From the cell containing the given text, extract its center point as (X, Y) coordinate. 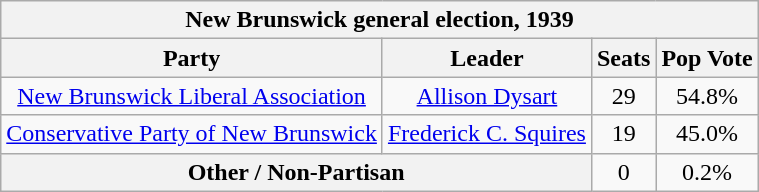
0 (623, 172)
Pop Vote (707, 58)
45.0% (707, 134)
Other / Non-Partisan (296, 172)
Party (192, 58)
Conservative Party of New Brunswick (192, 134)
Frederick C. Squires (486, 134)
Leader (486, 58)
New Brunswick Liberal Association (192, 96)
29 (623, 96)
54.8% (707, 96)
19 (623, 134)
Seats (623, 58)
Allison Dysart (486, 96)
0.2% (707, 172)
New Brunswick general election, 1939 (380, 20)
